Capture the cell that displays the provided text and extract its (X, Y) central coordinate. 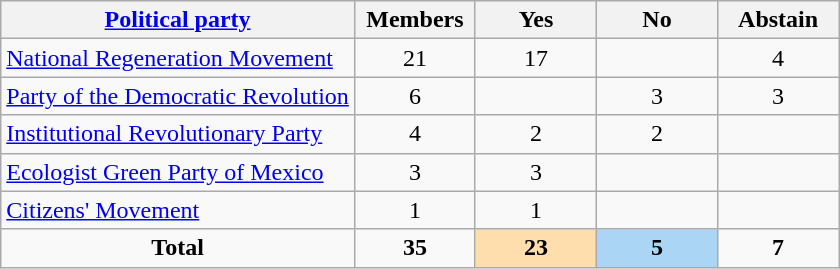
35 (414, 248)
Total (178, 248)
17 (536, 58)
21 (414, 58)
Abstain (778, 20)
National Regeneration Movement (178, 58)
6 (414, 96)
23 (536, 248)
Party of the Democratic Revolution (178, 96)
Citizens' Movement (178, 210)
Members (414, 20)
5 (658, 248)
Yes (536, 20)
Ecologist Green Party of Mexico (178, 172)
7 (778, 248)
Institutional Revolutionary Party (178, 134)
Political party (178, 20)
No (658, 20)
